Find where the given text appears and provide that cell's center as [X, Y] coordinate. 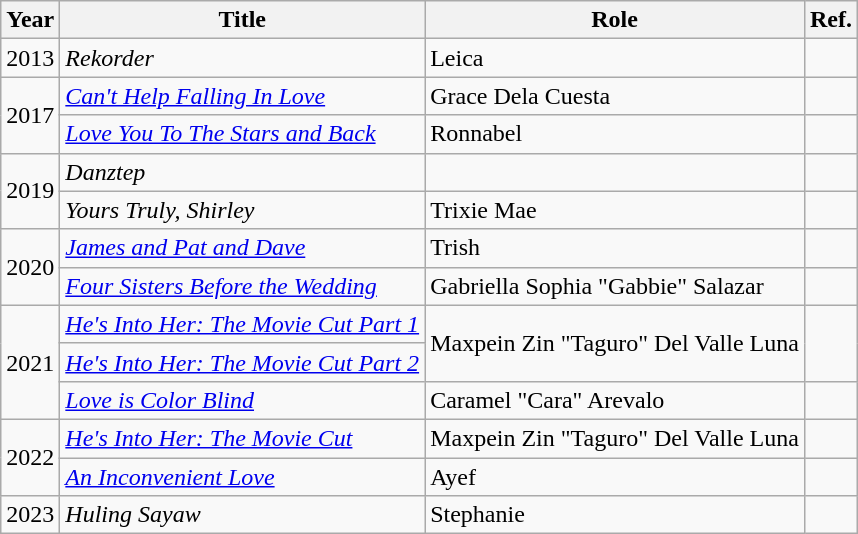
He's Into Her: The Movie Cut Part 1 [242, 324]
2017 [30, 115]
Stephanie [615, 515]
Ayef [615, 477]
Ronnabel [615, 134]
Leica [615, 58]
Huling Sayaw [242, 515]
2021 [30, 362]
Four Sisters Before the Wedding [242, 286]
Ref. [830, 20]
Can't Help Falling In Love [242, 96]
Yours Truly, Shirley [242, 210]
Gabriella Sophia "Gabbie" Salazar [615, 286]
He's Into Her: The Movie Cut [242, 438]
2023 [30, 515]
An Inconvenient Love [242, 477]
2013 [30, 58]
Danztep [242, 172]
Trixie Mae [615, 210]
Caramel "Cara" Arevalo [615, 400]
Grace Dela Cuesta [615, 96]
Trish [615, 248]
Year [30, 20]
He's Into Her: The Movie Cut Part 2 [242, 362]
Love is Color Blind [242, 400]
2020 [30, 267]
Love You To The Stars and Back [242, 134]
Role [615, 20]
2022 [30, 457]
James and Pat and Dave [242, 248]
2019 [30, 191]
Rekorder [242, 58]
Title [242, 20]
